Find where the given text appears and provide that cell's center as (X, Y) coordinate. 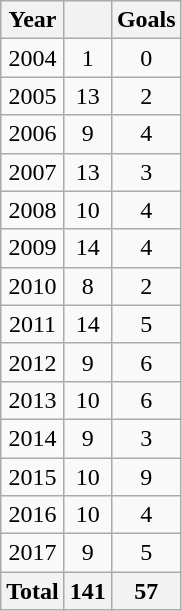
2016 (33, 515)
Total (33, 591)
2013 (33, 400)
2014 (33, 438)
2004 (33, 58)
1 (88, 58)
2017 (33, 553)
57 (146, 591)
2008 (33, 210)
0 (146, 58)
2015 (33, 477)
2007 (33, 172)
2011 (33, 324)
2012 (33, 362)
2005 (33, 96)
2010 (33, 286)
Goals (146, 20)
2006 (33, 134)
8 (88, 286)
Year (33, 20)
2009 (33, 248)
141 (88, 591)
